Locate the cell with the specified text and output its [X, Y] center coordinate. 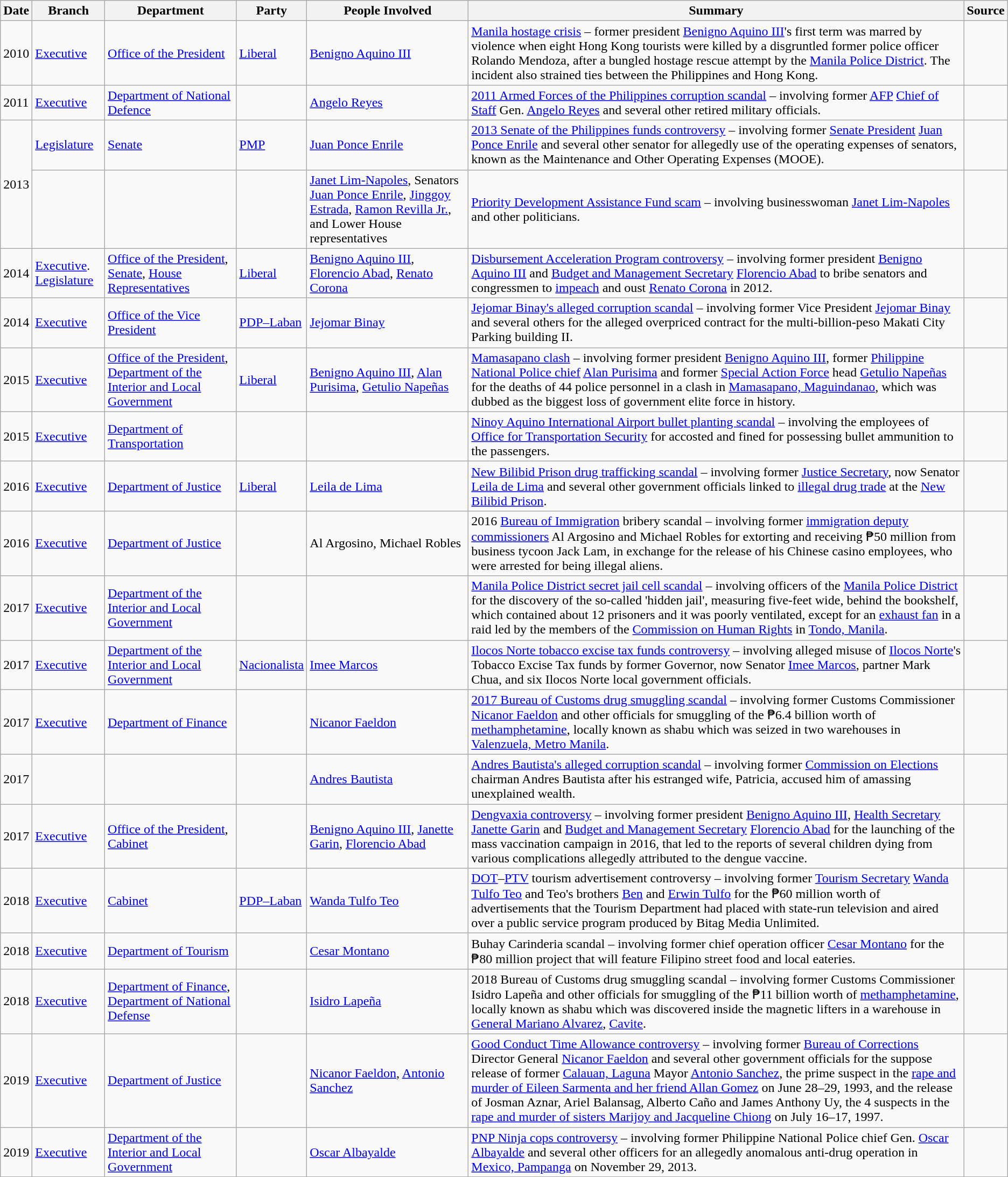
People Involved [388, 11]
Branch [69, 11]
2011 [16, 102]
Party [271, 11]
Benigno Aquino III, Janette Garin, Florencio Abad [388, 836]
Legislature [69, 145]
Date [16, 11]
Cesar Montano [388, 951]
Office of the President [171, 53]
2010 [16, 53]
PMP [271, 145]
Department of Tourism [171, 951]
Office of the Vice President [171, 323]
Benigno Aquino III, Florencio Abad, Renato Corona [388, 273]
Leila de Lima [388, 486]
Source [985, 11]
Office of the President, Department of the Interior and Local Government [171, 379]
Department of Finance, Department of National Defense [171, 1002]
Office of the President, Cabinet [171, 836]
Department of Transportation [171, 436]
Office of the President, Senate, House Representatives [171, 273]
Department of Finance [171, 722]
Department of National Defence [171, 102]
Summary [716, 11]
Nicanor Faeldon [388, 722]
Wanda Tulfo Teo [388, 901]
Al Argosino, Michael Robles [388, 543]
Imee Marcos [388, 665]
Benigno Aquino III, Alan Purisima, Getulio Napeñas [388, 379]
Angelo Reyes [388, 102]
Executive. Legislature [69, 273]
Senate [171, 145]
Juan Ponce Enrile [388, 145]
Department [171, 11]
Nicanor Faeldon, Antonio Sanchez [388, 1081]
2013 [16, 184]
Benigno Aquino III [388, 53]
Andres Bautista [388, 779]
Isidro Lapeña [388, 1002]
Cabinet [171, 901]
Priority Development Assistance Fund scam – involving businesswoman Janet Lim-Napoles and other politicians. [716, 209]
Janet Lim-Napoles, Senators Juan Ponce Enrile, Jinggoy Estrada, Ramon Revilla Jr., and Lower House representatives [388, 209]
Jejomar Binay [388, 323]
Oscar Albayalde [388, 1152]
Nacionalista [271, 665]
